Provide the [X, Y] coordinate of the cell's center where the given text is located.  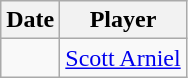
Player [123, 20]
Date [30, 20]
Scott Arniel [123, 58]
